Locate the cell with the specified text and output its [x, y] center coordinate. 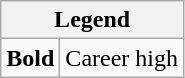
Legend [92, 20]
Bold [30, 58]
Career high [122, 58]
